Detect which cell encompasses the target text, then output its [x, y] center coordinate. 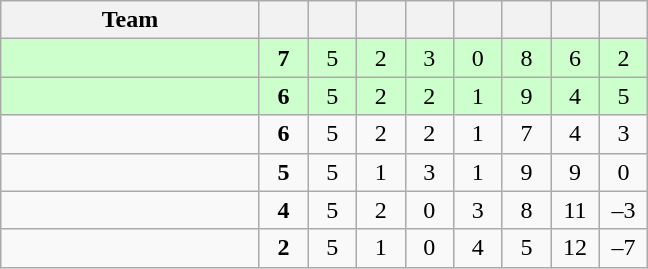
11 [576, 210]
–7 [624, 248]
Team [130, 20]
12 [576, 248]
–3 [624, 210]
